For the text-containing cell, return its midpoint in (X, Y) coordinate format. 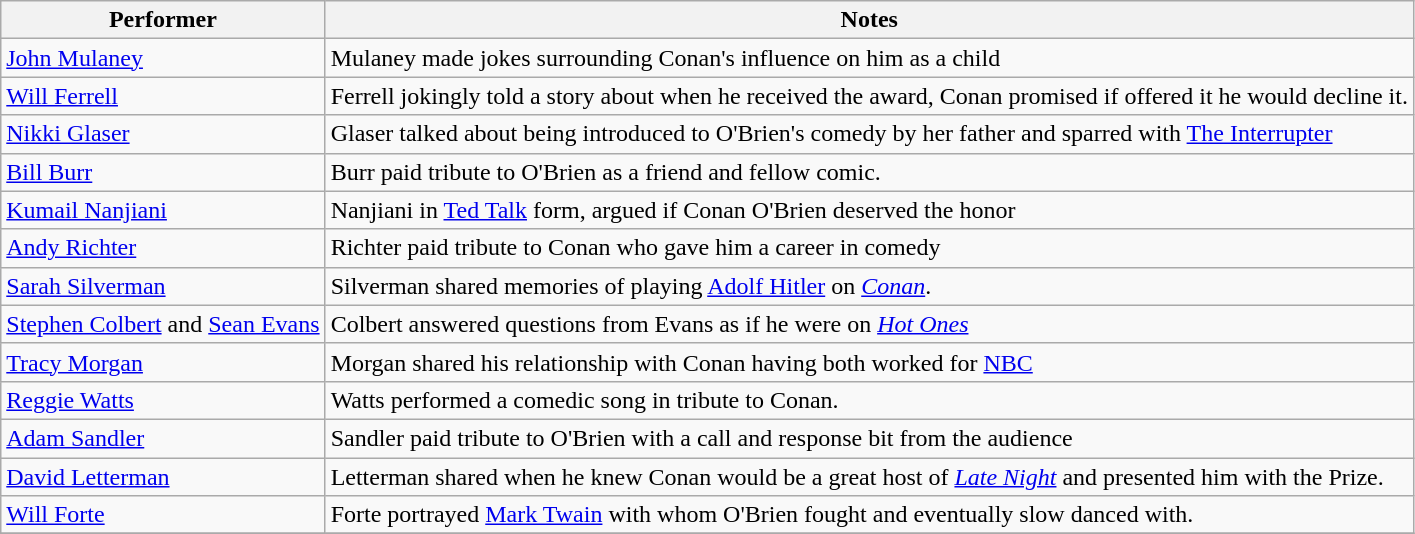
Silverman shared memories of playing Adolf Hitler on Conan. (869, 286)
Stephen Colbert and Sean Evans (163, 324)
Performer (163, 20)
Andy Richter (163, 248)
Nanjiani in Ted Talk form, argued if Conan O'Brien deserved the honor (869, 210)
Nikki Glaser (163, 134)
Colbert answered questions from Evans as if he were on Hot Ones (869, 324)
David Letterman (163, 477)
Morgan shared his relationship with Conan having both worked for NBC (869, 362)
Adam Sandler (163, 438)
Bill Burr (163, 172)
Tracy Morgan (163, 362)
Sarah Silverman (163, 286)
Mulaney made jokes surrounding Conan's influence on him as a child (869, 58)
Letterman shared when he knew Conan would be a great host of Late Night and presented him with the Prize. (869, 477)
Glaser talked about being introduced to O'Brien's comedy by her father and sparred with The Interrupter (869, 134)
Will Forte (163, 515)
Forte portrayed Mark Twain with whom O'Brien fought and eventually slow danced with. (869, 515)
Kumail Nanjiani (163, 210)
Burr paid tribute to O'Brien as a friend and fellow comic. (869, 172)
Ferrell jokingly told a story about when he received the award, Conan promised if offered it he would decline it. (869, 96)
John Mulaney (163, 58)
Will Ferrell (163, 96)
Watts performed a comedic song in tribute to Conan. (869, 400)
Notes (869, 20)
Richter paid tribute to Conan who gave him a career in comedy (869, 248)
Sandler paid tribute to O'Brien with a call and response bit from the audience (869, 438)
Reggie Watts (163, 400)
